Return [X, Y] of the center of cell containing provided text 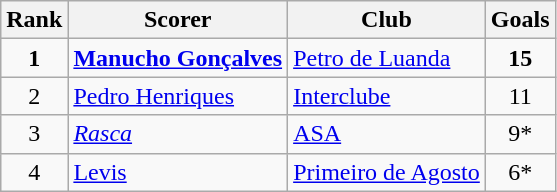
Scorer [178, 20]
15 [520, 58]
Levis [178, 172]
Rasca [178, 134]
Rank [34, 20]
3 [34, 134]
Manucho Gonçalves [178, 58]
1 [34, 58]
ASA [387, 134]
Club [387, 20]
Goals [520, 20]
Interclube [387, 96]
6* [520, 172]
Pedro Henriques [178, 96]
Primeiro de Agosto [387, 172]
4 [34, 172]
11 [520, 96]
Petro de Luanda [387, 58]
2 [34, 96]
9* [520, 134]
